Search for the cell housing the specified text and yield its [X, Y] center coordinate. 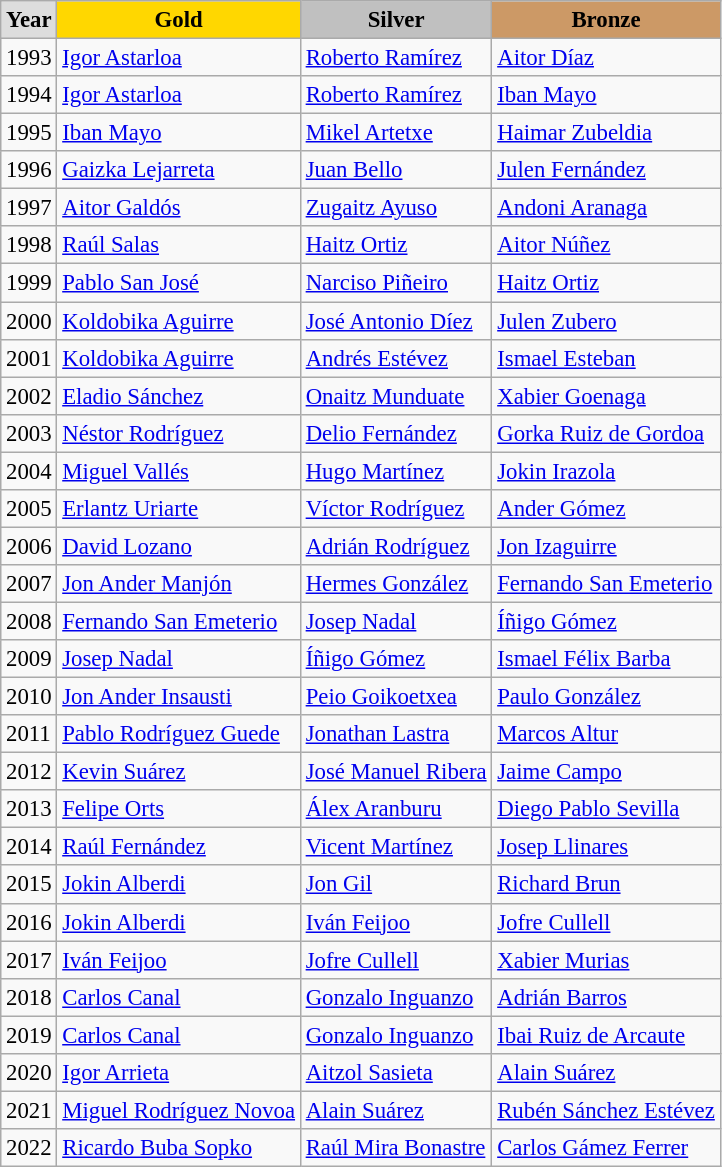
Raúl Salas [178, 245]
Jon Izaguirre [606, 546]
2008 [29, 621]
Kevin Suárez [178, 772]
Raúl Fernández [178, 847]
David Lozano [178, 546]
Josep Llinares [606, 847]
2011 [29, 734]
Gorka Ruiz de Gordoa [606, 433]
Adrián Barros [606, 997]
Aitor Galdós [178, 208]
2004 [29, 471]
2015 [29, 885]
2013 [29, 809]
1998 [29, 245]
Miguel Rodríguez Novoa [178, 1110]
2019 [29, 1035]
Juan Bello [396, 170]
2009 [29, 659]
1995 [29, 133]
Erlantz Uriarte [178, 509]
Aitzol Sasieta [396, 1073]
Gold [178, 20]
Andoni Aranaga [606, 208]
Pablo Rodríguez Guede [178, 734]
Andrés Estévez [396, 358]
José Antonio Díez [396, 321]
1997 [29, 208]
Jaime Campo [606, 772]
Aitor Núñez [606, 245]
2010 [29, 697]
2017 [29, 960]
2002 [29, 396]
Ismael Félix Barba [606, 659]
1996 [29, 170]
Julen Zubero [606, 321]
Gaizka Lejarreta [178, 170]
Delio Fernández [396, 433]
Jon Gil [396, 885]
Xabier Murias [606, 960]
2000 [29, 321]
2001 [29, 358]
Jonathan Lastra [396, 734]
Mikel Artetxe [396, 133]
Haimar Zubeldia [606, 133]
Hugo Martínez [396, 471]
1994 [29, 95]
Julen Fernández [606, 170]
2022 [29, 1148]
2006 [29, 546]
Víctor Rodríguez [396, 509]
2003 [29, 433]
Jokin Irazola [606, 471]
Peio Goikoetxea [396, 697]
Onaitz Munduate [396, 396]
1993 [29, 58]
Jon Ander Insausti [178, 697]
2018 [29, 997]
2005 [29, 509]
Ricardo Buba Sopko [178, 1148]
Adrián Rodríguez [396, 546]
Ibai Ruiz de Arcaute [606, 1035]
2014 [29, 847]
Richard Brun [606, 885]
Aitor Díaz [606, 58]
2007 [29, 584]
2021 [29, 1110]
Paulo González [606, 697]
Rubén Sánchez Estévez [606, 1110]
Year [29, 20]
Marcos Altur [606, 734]
Jon Ander Manjón [178, 584]
Narciso Piñeiro [396, 283]
Felipe Orts [178, 809]
Igor Arrieta [178, 1073]
Bronze [606, 20]
Carlos Gámez Ferrer [606, 1148]
Ismael Esteban [606, 358]
Raúl Mira Bonastre [396, 1148]
2012 [29, 772]
Eladio Sánchez [178, 396]
1999 [29, 283]
2020 [29, 1073]
Zugaitz Ayuso [396, 208]
Silver [396, 20]
Vicent Martínez [396, 847]
Miguel Vallés [178, 471]
Ander Gómez [606, 509]
Diego Pablo Sevilla [606, 809]
Néstor Rodríguez [178, 433]
Hermes González [396, 584]
Pablo San José [178, 283]
Álex Aranburu [396, 809]
2016 [29, 922]
José Manuel Ribera [396, 772]
Xabier Goenaga [606, 396]
